Return the [x, y] coordinate for the center point of the cell that contains the specified text.  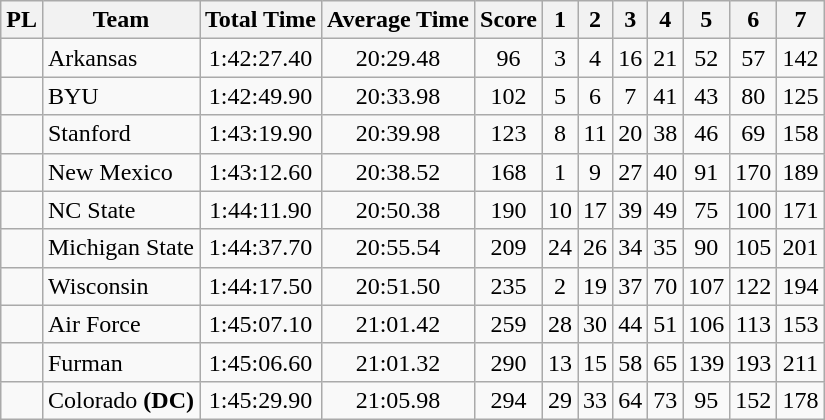
35 [666, 248]
16 [630, 58]
24 [560, 248]
70 [666, 286]
Arkansas [120, 58]
Michigan State [120, 248]
123 [509, 134]
65 [666, 362]
9 [596, 172]
Average Time [398, 20]
1:43:19.90 [261, 134]
107 [706, 286]
Wisconsin [120, 286]
189 [800, 172]
20:33.98 [398, 96]
190 [509, 210]
20:51.50 [398, 286]
Colorado (DC) [120, 400]
1:44:37.70 [261, 248]
64 [630, 400]
33 [596, 400]
125 [800, 96]
PL [22, 20]
1:45:29.90 [261, 400]
51 [666, 324]
102 [509, 96]
15 [596, 362]
193 [754, 362]
Team [120, 20]
20:38.52 [398, 172]
294 [509, 400]
20:50.38 [398, 210]
17 [596, 210]
13 [560, 362]
139 [706, 362]
34 [630, 248]
BYU [120, 96]
8 [560, 134]
58 [630, 362]
91 [706, 172]
46 [706, 134]
152 [754, 400]
52 [706, 58]
New Mexico [120, 172]
NC State [120, 210]
95 [706, 400]
30 [596, 324]
19 [596, 286]
194 [800, 286]
1:44:11.90 [261, 210]
Score [509, 20]
290 [509, 362]
20 [630, 134]
Total Time [261, 20]
43 [706, 96]
1:42:27.40 [261, 58]
153 [800, 324]
100 [754, 210]
168 [509, 172]
235 [509, 286]
259 [509, 324]
69 [754, 134]
21:05.98 [398, 400]
21:01.32 [398, 362]
211 [800, 362]
11 [596, 134]
26 [596, 248]
105 [754, 248]
106 [706, 324]
96 [509, 58]
178 [800, 400]
49 [666, 210]
20:39.98 [398, 134]
57 [754, 58]
44 [630, 324]
20:29.48 [398, 58]
21:01.42 [398, 324]
75 [706, 210]
1:43:12.60 [261, 172]
10 [560, 210]
209 [509, 248]
171 [800, 210]
27 [630, 172]
142 [800, 58]
80 [754, 96]
1:44:17.50 [261, 286]
29 [560, 400]
1:42:49.90 [261, 96]
1:45:06.60 [261, 362]
Stanford [120, 134]
1:45:07.10 [261, 324]
113 [754, 324]
73 [666, 400]
28 [560, 324]
41 [666, 96]
122 [754, 286]
37 [630, 286]
90 [706, 248]
20:55.54 [398, 248]
158 [800, 134]
Air Force [120, 324]
Furman [120, 362]
201 [800, 248]
170 [754, 172]
21 [666, 58]
39 [630, 210]
38 [666, 134]
40 [666, 172]
